For the text-containing cell, return its midpoint in (X, Y) coordinate format. 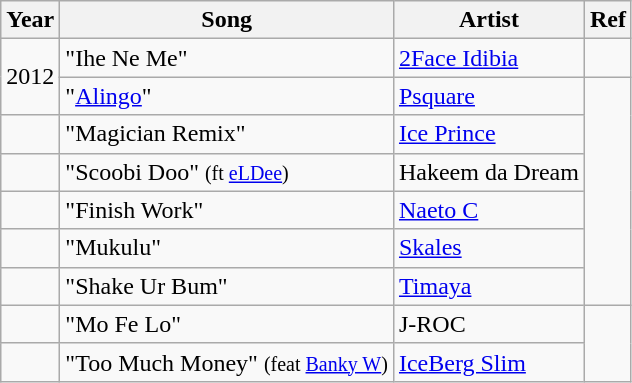
Hakeem da Dream (488, 172)
Ref (608, 20)
Song (227, 20)
Psquare (488, 96)
2Face Idibia (488, 58)
"Scoobi Doo" (ft eLDee) (227, 172)
J-ROC (488, 324)
"Shake Ur Bum" (227, 286)
"Magician Remix" (227, 134)
Artist (488, 20)
"Finish Work" (227, 210)
"Ihe Ne Me" (227, 58)
"Alingo" (227, 96)
"Mukulu" (227, 248)
Ice Prince (488, 134)
"Too Much Money" (feat Banky W) (227, 362)
2012 (30, 77)
Skales (488, 248)
IceBerg Slim (488, 362)
Year (30, 20)
"Mo Fe Lo" (227, 324)
Naeto C (488, 210)
Timaya (488, 286)
